Extract the (x, y) coordinate from the center of the cell holding the provided text.  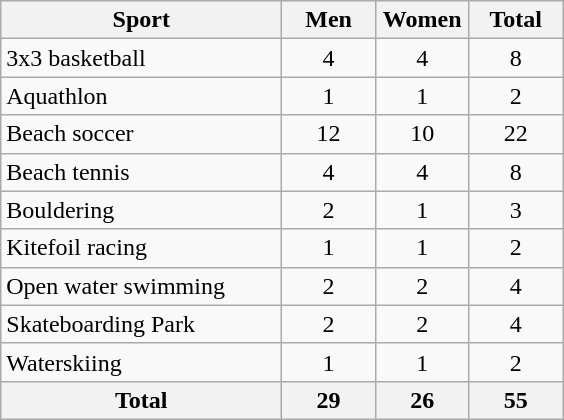
Sport (142, 20)
Beach tennis (142, 172)
3x3 basketball (142, 58)
10 (422, 134)
12 (329, 134)
Kitefoil racing (142, 248)
3 (516, 210)
Beach soccer (142, 134)
Open water swimming (142, 286)
22 (516, 134)
55 (516, 400)
Men (329, 20)
29 (329, 400)
26 (422, 400)
Waterskiing (142, 362)
Skateboarding Park (142, 324)
Bouldering (142, 210)
Women (422, 20)
Aquathlon (142, 96)
